Capture the cell that displays the provided text and extract its (x, y) central coordinate. 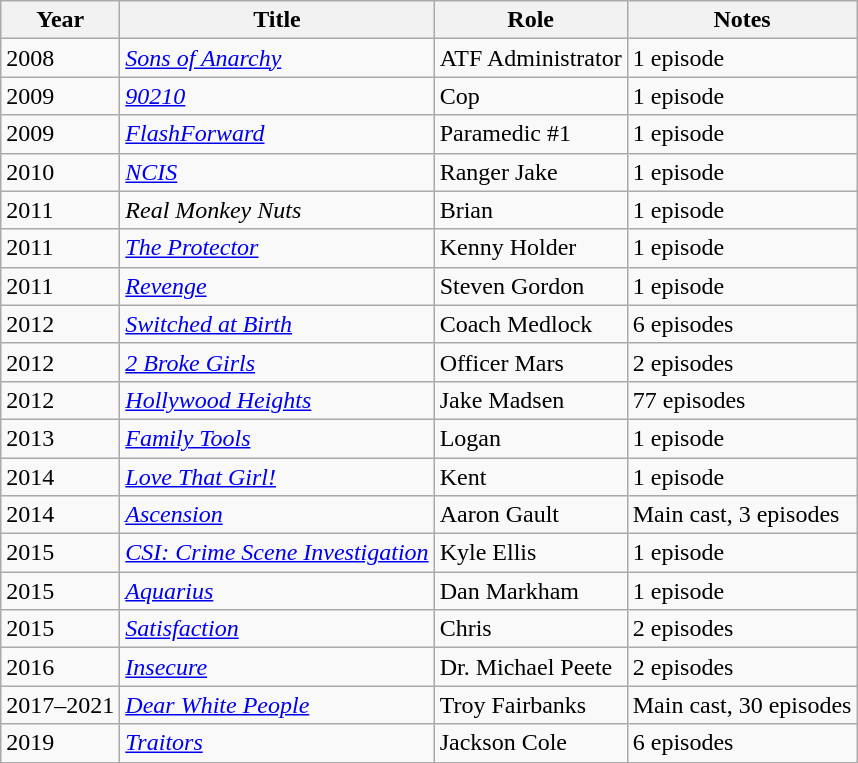
2010 (60, 172)
CSI: Crime Scene Investigation (277, 553)
NCIS (277, 172)
Steven Gordon (530, 286)
77 episodes (742, 400)
Jake Madsen (530, 400)
Ascension (277, 515)
Jackson Cole (530, 743)
2017–2021 (60, 705)
Aaron Gault (530, 515)
ATF Administrator (530, 58)
Love That Girl! (277, 477)
Satisfaction (277, 629)
Title (277, 20)
Main cast, 3 episodes (742, 515)
Insecure (277, 667)
90210 (277, 96)
2016 (60, 667)
Hollywood Heights (277, 400)
FlashForward (277, 134)
Revenge (277, 286)
Notes (742, 20)
Paramedic #1 (530, 134)
Switched at Birth (277, 324)
Coach Medlock (530, 324)
Aquarius (277, 591)
2 Broke Girls (277, 362)
Dear White People (277, 705)
2013 (60, 438)
Brian (530, 210)
Real Monkey Nuts (277, 210)
2008 (60, 58)
Year (60, 20)
Officer Mars (530, 362)
2019 (60, 743)
Kenny Holder (530, 248)
Chris (530, 629)
Dr. Michael Peete (530, 667)
Troy Fairbanks (530, 705)
Dan Markham (530, 591)
Logan (530, 438)
Cop (530, 96)
Kyle Ellis (530, 553)
Kent (530, 477)
Role (530, 20)
Sons of Anarchy (277, 58)
Main cast, 30 episodes (742, 705)
Family Tools (277, 438)
The Protector (277, 248)
Traitors (277, 743)
Ranger Jake (530, 172)
